Detect which cell encompasses the target text, then output its (x, y) center coordinate. 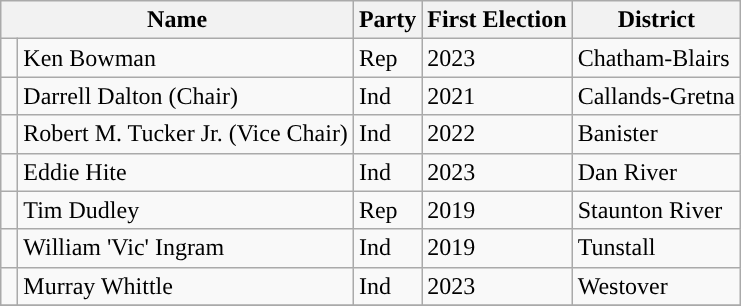
Party (387, 20)
Tim Dudley (186, 210)
Murray Whittle (186, 286)
Chatham-Blairs (656, 58)
Staunton River (656, 210)
First Election (497, 20)
Name (178, 20)
2022 (497, 134)
Callands-Gretna (656, 96)
District (656, 20)
Darrell Dalton (Chair) (186, 96)
Tunstall (656, 248)
William 'Vic' Ingram (186, 248)
Ken Bowman (186, 58)
Eddie Hite (186, 172)
Dan River (656, 172)
Banister (656, 134)
Westover (656, 286)
2021 (497, 96)
Robert M. Tucker Jr. (Vice Chair) (186, 134)
